Extract the (X, Y) coordinate from the center of the cell holding the provided text.  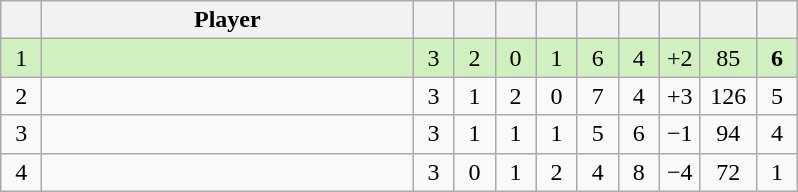
85 (728, 58)
−1 (680, 134)
−4 (680, 172)
7 (598, 96)
94 (728, 134)
72 (728, 172)
8 (638, 172)
+2 (680, 58)
126 (728, 96)
+3 (680, 96)
Player (228, 20)
